Provide the (X, Y) coordinate of the cell's center where the given text is located.  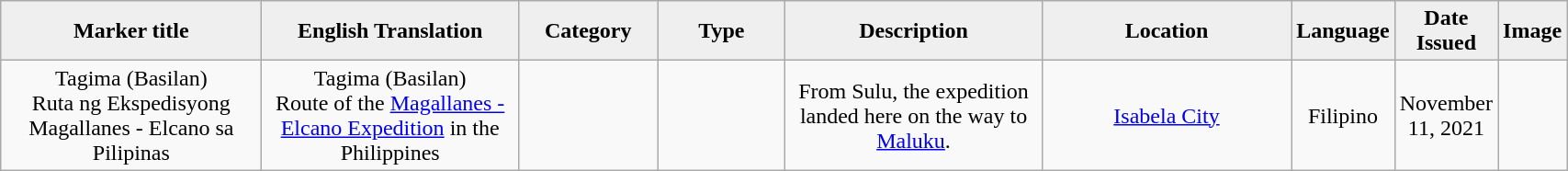
Tagima (Basilan)Route of the Magallanes - Elcano Expedition in the Philippines (389, 116)
Description (914, 31)
Image (1532, 31)
Marker title (131, 31)
Filipino (1343, 116)
Date Issued (1446, 31)
From Sulu, the expedition landed here on the way to Maluku. (914, 116)
English Translation (389, 31)
November 11, 2021 (1446, 116)
Language (1343, 31)
Location (1167, 31)
Isabela City (1167, 116)
Category (588, 31)
Type (722, 31)
Tagima (Basilan)Ruta ng Ekspedisyong Magallanes - Elcano sa Pilipinas (131, 116)
